Scan for the cell matching the given text and deliver its [X, Y] coordinate at center. 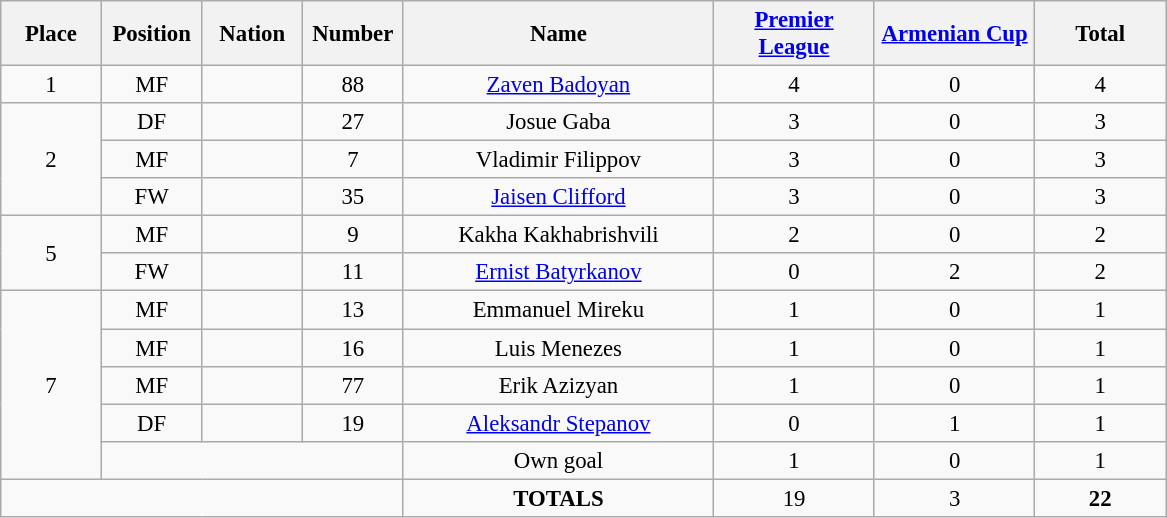
9 [354, 235]
16 [354, 348]
Kakha Kakhabrishvili [558, 235]
Number [354, 34]
Josue Gaba [558, 122]
Name [558, 34]
Total [1100, 34]
Position [152, 34]
Armenian Cup [954, 34]
Premier League [794, 34]
Emmanuel Mireku [558, 310]
27 [354, 122]
11 [354, 273]
22 [1100, 498]
Ernist Batyrkanov [558, 273]
77 [354, 385]
Vladimir Filippov [558, 160]
13 [354, 310]
35 [354, 197]
Place [52, 34]
5 [52, 254]
TOTALS [558, 498]
88 [354, 85]
Erik Azizyan [558, 385]
Nation [252, 34]
Jaisen Clifford [558, 197]
Zaven Badoyan [558, 85]
Aleksandr Stepanov [558, 423]
Luis Menezes [558, 348]
Own goal [558, 460]
